Output the [x, y] coordinate of the center of the cell containing the given text.  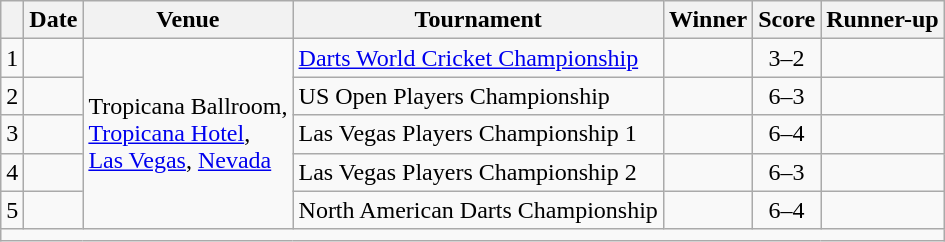
Runner-up [883, 20]
2 [12, 96]
Las Vegas Players Championship 1 [478, 134]
North American Darts Championship [478, 210]
Venue [188, 20]
1 [12, 58]
3 [12, 134]
4 [12, 172]
Tropicana Ballroom,Tropicana Hotel,Las Vegas, Nevada [188, 134]
US Open Players Championship [478, 96]
Winner [708, 20]
Date [54, 20]
Tournament [478, 20]
Score [787, 20]
Las Vegas Players Championship 2 [478, 172]
Darts World Cricket Championship [478, 58]
5 [12, 210]
3–2 [787, 58]
